Pinpoint the cell where the given text exists, returning its (X, Y) midpoint coordinate. 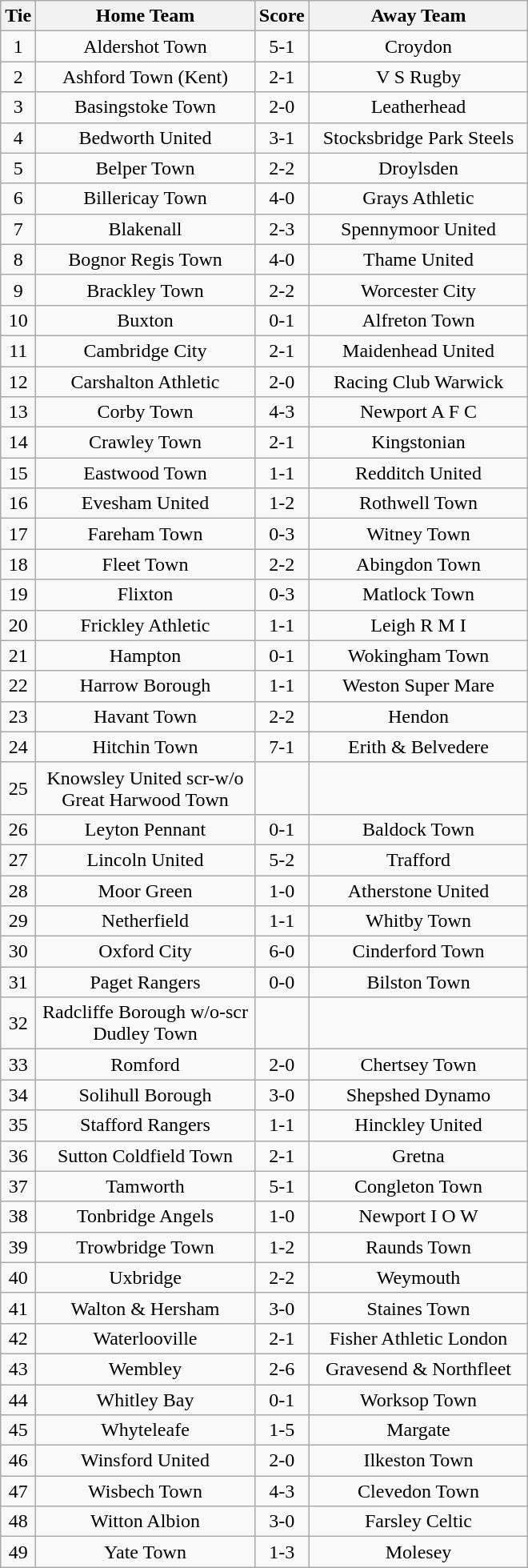
Newport I O W (418, 1217)
Worcester City (418, 290)
Stocksbridge Park Steels (418, 138)
Thame United (418, 259)
Fisher Athletic London (418, 1338)
Frickley Athletic (146, 625)
6 (18, 199)
Belper Town (146, 168)
48 (18, 1522)
Tonbridge Angels (146, 1217)
2-6 (282, 1369)
Abingdon Town (418, 564)
Winsford United (146, 1461)
11 (18, 351)
30 (18, 952)
24 (18, 747)
15 (18, 473)
3-1 (282, 138)
7 (18, 229)
Moor Green (146, 891)
22 (18, 686)
Bedworth United (146, 138)
Croydon (418, 46)
Uxbridge (146, 1277)
Oxford City (146, 952)
Away Team (418, 16)
38 (18, 1217)
14 (18, 443)
Hendon (418, 716)
Eastwood Town (146, 473)
Farsley Celtic (418, 1522)
1-3 (282, 1552)
25 (18, 788)
46 (18, 1461)
12 (18, 382)
Ashford Town (Kent) (146, 77)
Kingstonian (418, 443)
41 (18, 1308)
Billericay Town (146, 199)
Romford (146, 1065)
45 (18, 1430)
16 (18, 503)
Aldershot Town (146, 46)
Paget Rangers (146, 982)
Harrow Borough (146, 686)
Weston Super Mare (418, 686)
35 (18, 1125)
Shepshed Dynamo (418, 1095)
39 (18, 1247)
Hitchin Town (146, 747)
Raunds Town (418, 1247)
Blakenall (146, 229)
Trowbridge Town (146, 1247)
Yate Town (146, 1552)
1-5 (282, 1430)
Gretna (418, 1156)
Stafford Rangers (146, 1125)
Witton Albion (146, 1522)
Sutton Coldfield Town (146, 1156)
Weymouth (418, 1277)
Tie (18, 16)
17 (18, 534)
Basingstoke Town (146, 107)
Fareham Town (146, 534)
Evesham United (146, 503)
Chertsey Town (418, 1065)
27 (18, 860)
Rothwell Town (418, 503)
Havant Town (146, 716)
9 (18, 290)
Ilkeston Town (418, 1461)
2-3 (282, 229)
Bilston Town (418, 982)
Leigh R M I (418, 625)
Cambridge City (146, 351)
Matlock Town (418, 595)
43 (18, 1369)
Whyteleafe (146, 1430)
36 (18, 1156)
Grays Athletic (418, 199)
19 (18, 595)
5 (18, 168)
Baldock Town (418, 829)
13 (18, 412)
Hinckley United (418, 1125)
26 (18, 829)
Worksop Town (418, 1400)
Home Team (146, 16)
Atherstone United (418, 891)
Margate (418, 1430)
Wembley (146, 1369)
18 (18, 564)
Solihull Borough (146, 1095)
40 (18, 1277)
Radcliffe Borough w/o-scr Dudley Town (146, 1023)
Walton & Hersham (146, 1308)
V S Rugby (418, 77)
Droylsden (418, 168)
Bognor Regis Town (146, 259)
Leatherhead (418, 107)
Netherfield (146, 921)
44 (18, 1400)
49 (18, 1552)
Erith & Belvedere (418, 747)
Maidenhead United (418, 351)
Racing Club Warwick (418, 382)
Knowsley United scr-w/o Great Harwood Town (146, 788)
Crawley Town (146, 443)
32 (18, 1023)
Wokingham Town (418, 656)
Flixton (146, 595)
Leyton Pennant (146, 829)
21 (18, 656)
47 (18, 1491)
Spennymoor United (418, 229)
34 (18, 1095)
5-2 (282, 860)
Whitley Bay (146, 1400)
Cinderford Town (418, 952)
Newport A F C (418, 412)
Hampton (146, 656)
Tamworth (146, 1186)
0-0 (282, 982)
7-1 (282, 747)
Redditch United (418, 473)
29 (18, 921)
Fleet Town (146, 564)
Carshalton Athletic (146, 382)
Wisbech Town (146, 1491)
2 (18, 77)
Congleton Town (418, 1186)
Waterlooville (146, 1338)
6-0 (282, 952)
4 (18, 138)
3 (18, 107)
Corby Town (146, 412)
8 (18, 259)
37 (18, 1186)
31 (18, 982)
Buxton (146, 320)
Clevedon Town (418, 1491)
Alfreton Town (418, 320)
Whitby Town (418, 921)
20 (18, 625)
Brackley Town (146, 290)
Score (282, 16)
Witney Town (418, 534)
Staines Town (418, 1308)
Trafford (418, 860)
Lincoln United (146, 860)
Gravesend & Northfleet (418, 1369)
1 (18, 46)
10 (18, 320)
42 (18, 1338)
Molesey (418, 1552)
23 (18, 716)
33 (18, 1065)
28 (18, 891)
